Return the (x, y) coordinate for the center point of the cell that contains the specified text.  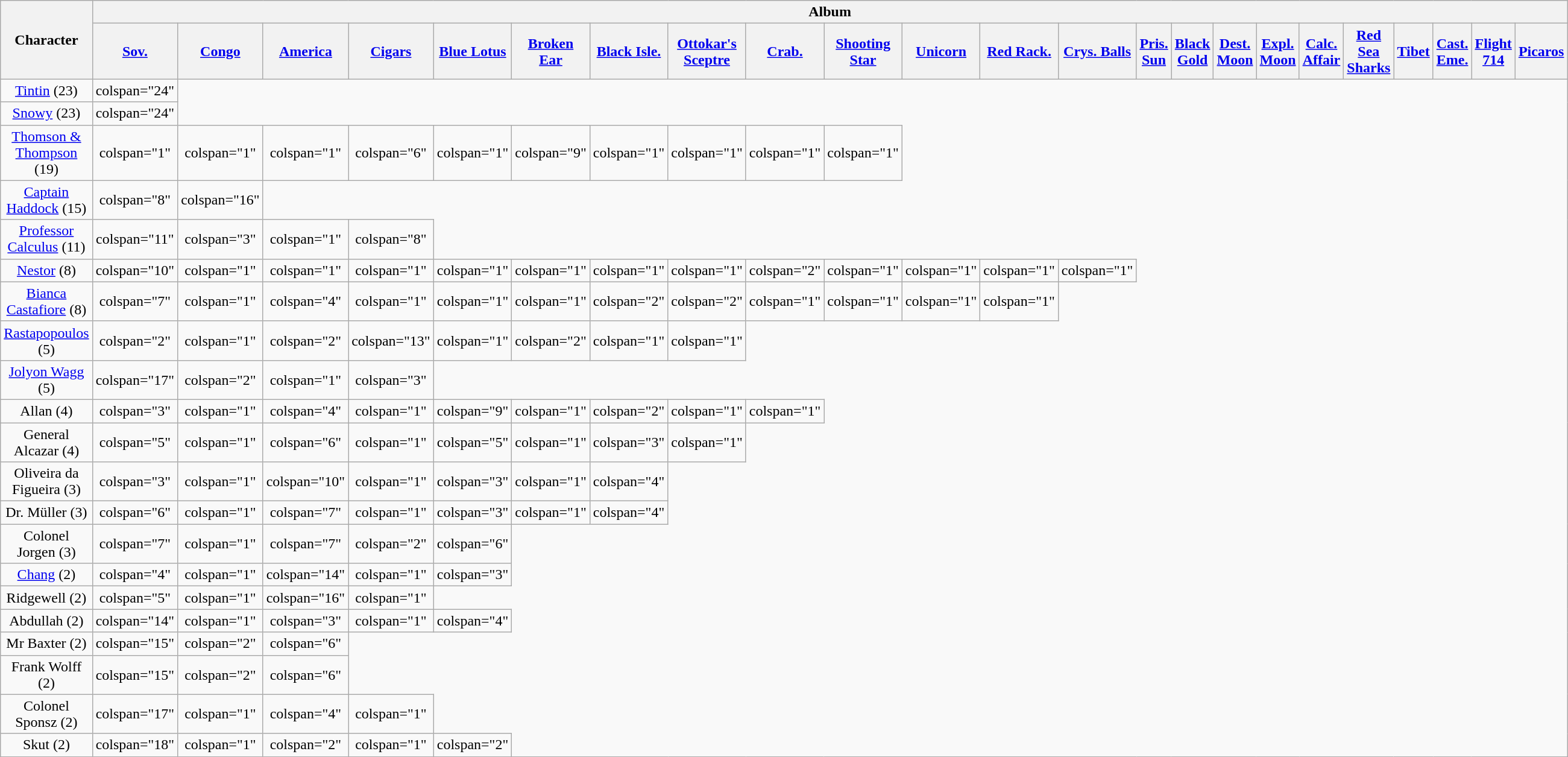
Skut (2) (46, 745)
Unicorn (941, 51)
Calc. Affair (1321, 51)
Black Isle. (629, 51)
Sov. (135, 51)
Abdullah (2) (46, 621)
Picaros (1541, 51)
Captain Haddock (15) (46, 200)
Red Sea Sharks (1368, 51)
Colonel Jorgen (3) (46, 544)
Expl. Moon (1278, 51)
Album (830, 12)
Colonel Sponsz (2) (46, 714)
Crab. (785, 51)
Cast. Eme. (1452, 51)
America (306, 51)
Tibet (1413, 51)
Ridgewell (2) (46, 598)
colspan="13" (391, 340)
Mr Baxter (2) (46, 644)
Ottokar's Sceptre (707, 51)
Cigars (391, 51)
Professor Calculus (11) (46, 239)
colspan="11" (135, 239)
Thomson & Thompson (19) (46, 153)
Dest. Moon (1235, 51)
Broken Ear (551, 51)
Flight 714 (1493, 51)
Snowy (23) (46, 113)
Rastapopoulos (5) (46, 340)
Pris. Sun (1154, 51)
Allan (4) (46, 411)
Nestor (8) (46, 270)
Frank Wolff (2) (46, 674)
Chang (2) (46, 575)
Congo (221, 51)
Bianca Castafiore (8) (46, 302)
Crys. Balls (1097, 51)
General Alcazar (4) (46, 442)
Dr. Müller (3) (46, 513)
Tintin (23) (46, 90)
Character (46, 40)
Oliveira da Figueira (3) (46, 481)
Blue Lotus (473, 51)
Jolyon Wagg (5) (46, 380)
Black Gold (1192, 51)
Shooting Star (863, 51)
colspan="18" (135, 745)
Red Rack. (1019, 51)
